Return [x, y] of the center of cell containing provided text 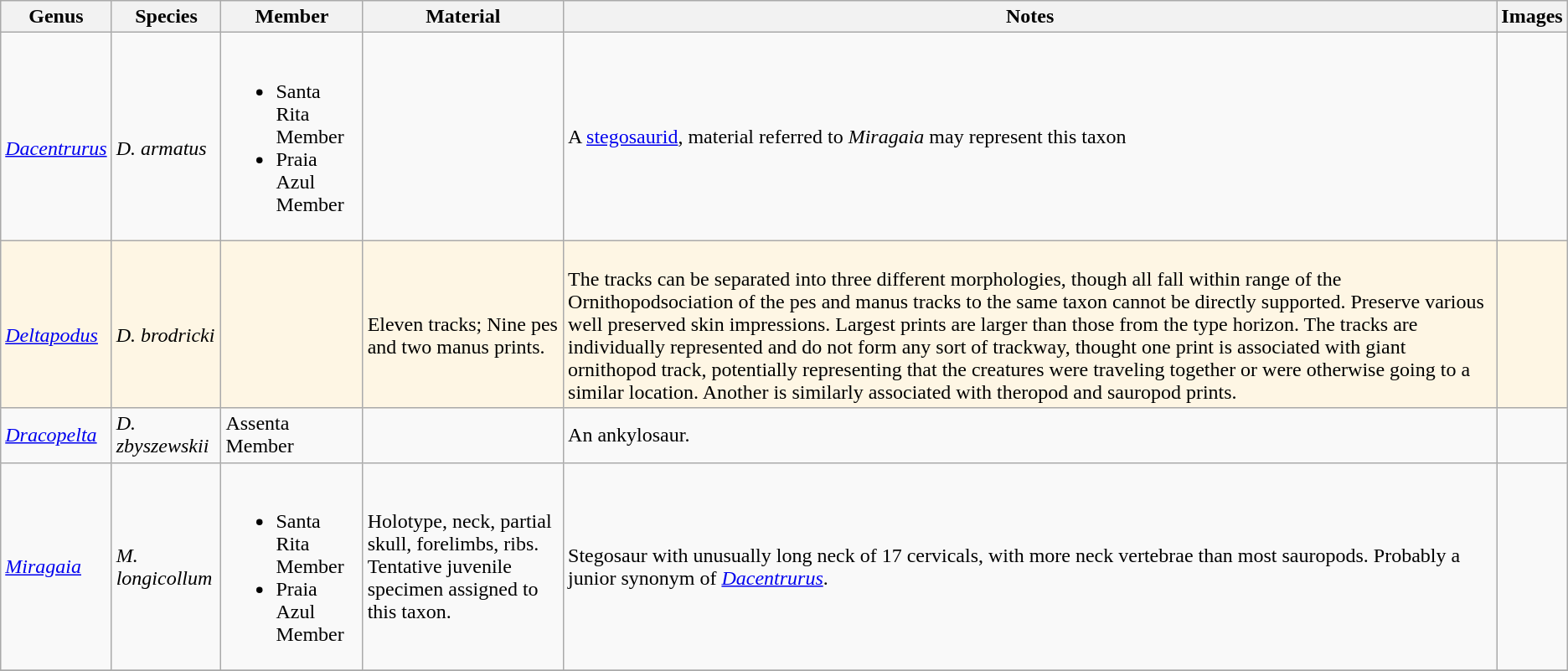
Stegosaur with unusually long neck of 17 cervicals, with more neck vertebrae than most sauropods. Probably a junior synonym of Dacentrurus. [1030, 566]
D. zbyszewskii [166, 436]
Miragaia [56, 566]
Notes [1030, 17]
Assenta Member [291, 436]
An ankylosaur. [1030, 436]
Species [166, 17]
Genus [56, 17]
Dacentrurus [56, 137]
Deltapodus [56, 324]
Eleven tracks; Nine pes and two manus prints. [462, 324]
D. brodricki [166, 324]
Material [462, 17]
A stegosaurid, material referred to Miragaia may represent this taxon [1030, 137]
Dracopelta [56, 436]
M. longicollum [166, 566]
Holotype, neck, partial skull, forelimbs, ribs. Tentative juvenile specimen assigned to this taxon. [462, 566]
Images [1532, 17]
Member [291, 17]
D. armatus [166, 137]
